Return the [x, y] coordinate for the center point of the cell that contains the specified text.  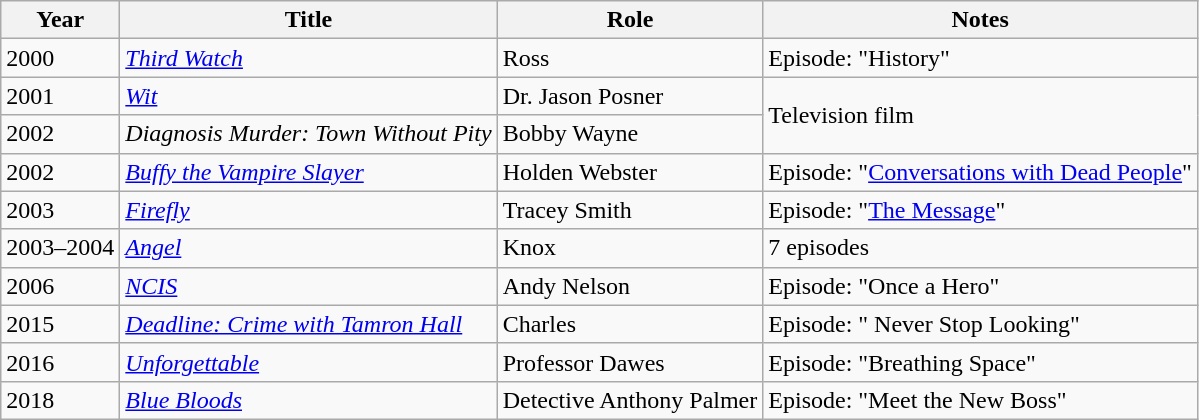
Bobby Wayne [630, 134]
2006 [60, 286]
Episode: "Conversations with Dead People" [980, 172]
Episode: "History" [980, 58]
Dr. Jason Posner [630, 96]
Notes [980, 20]
Ross [630, 58]
Firefly [308, 210]
Buffy the Vampire Slayer [308, 172]
Knox [630, 248]
Professor Dawes [630, 362]
Unforgettable [308, 362]
2018 [60, 400]
Episode: "Once a Hero" [980, 286]
Tracey Smith [630, 210]
Year [60, 20]
Third Watch [308, 58]
Episode: "The Message" [980, 210]
2016 [60, 362]
Episode: " Never Stop Looking" [980, 324]
Andy Nelson [630, 286]
Blue Bloods [308, 400]
Diagnosis Murder: Town Without Pity [308, 134]
Episode: "Meet the New Boss" [980, 400]
2001 [60, 96]
7 episodes [980, 248]
Episode: "Breathing Space" [980, 362]
Title [308, 20]
Role [630, 20]
2000 [60, 58]
Wit [308, 96]
2003–2004 [60, 248]
Holden Webster [630, 172]
Charles [630, 324]
Television film [980, 115]
NCIS [308, 286]
Deadline: Crime with Tamron Hall [308, 324]
2003 [60, 210]
2015 [60, 324]
Angel [308, 248]
Detective Anthony Palmer [630, 400]
